For the text-containing cell, return its midpoint in [x, y] coordinate format. 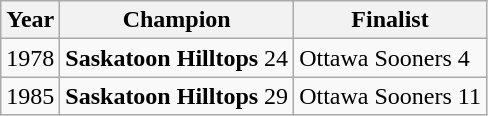
Year [30, 20]
Finalist [390, 20]
Saskatoon Hilltops 29 [177, 96]
Saskatoon Hilltops 24 [177, 58]
Ottawa Sooners 4 [390, 58]
1985 [30, 96]
Ottawa Sooners 11 [390, 96]
1978 [30, 58]
Champion [177, 20]
